Determine the (X, Y) coordinate at the center of the cell enclosing the given text.  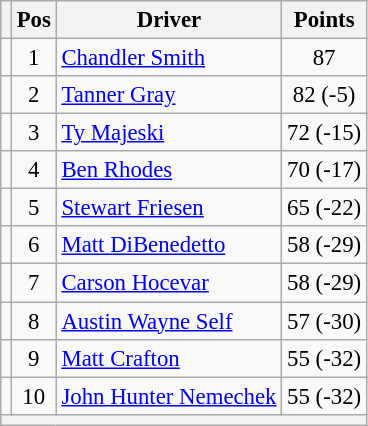
2 (34, 95)
Tanner Gray (169, 95)
Pos (34, 20)
Points (324, 20)
82 (-5) (324, 95)
10 (34, 396)
5 (34, 208)
Matt DiBenedetto (169, 245)
65 (-22) (324, 208)
1 (34, 58)
87 (324, 58)
Driver (169, 20)
Austin Wayne Self (169, 321)
3 (34, 133)
6 (34, 245)
72 (-15) (324, 133)
Stewart Friesen (169, 208)
Chandler Smith (169, 58)
Ben Rhodes (169, 170)
9 (34, 358)
70 (-17) (324, 170)
7 (34, 283)
57 (-30) (324, 321)
Ty Majeski (169, 133)
4 (34, 170)
8 (34, 321)
Matt Crafton (169, 358)
Carson Hocevar (169, 283)
John Hunter Nemechek (169, 396)
